Detect which cell encompasses the target text, then output its [X, Y] center coordinate. 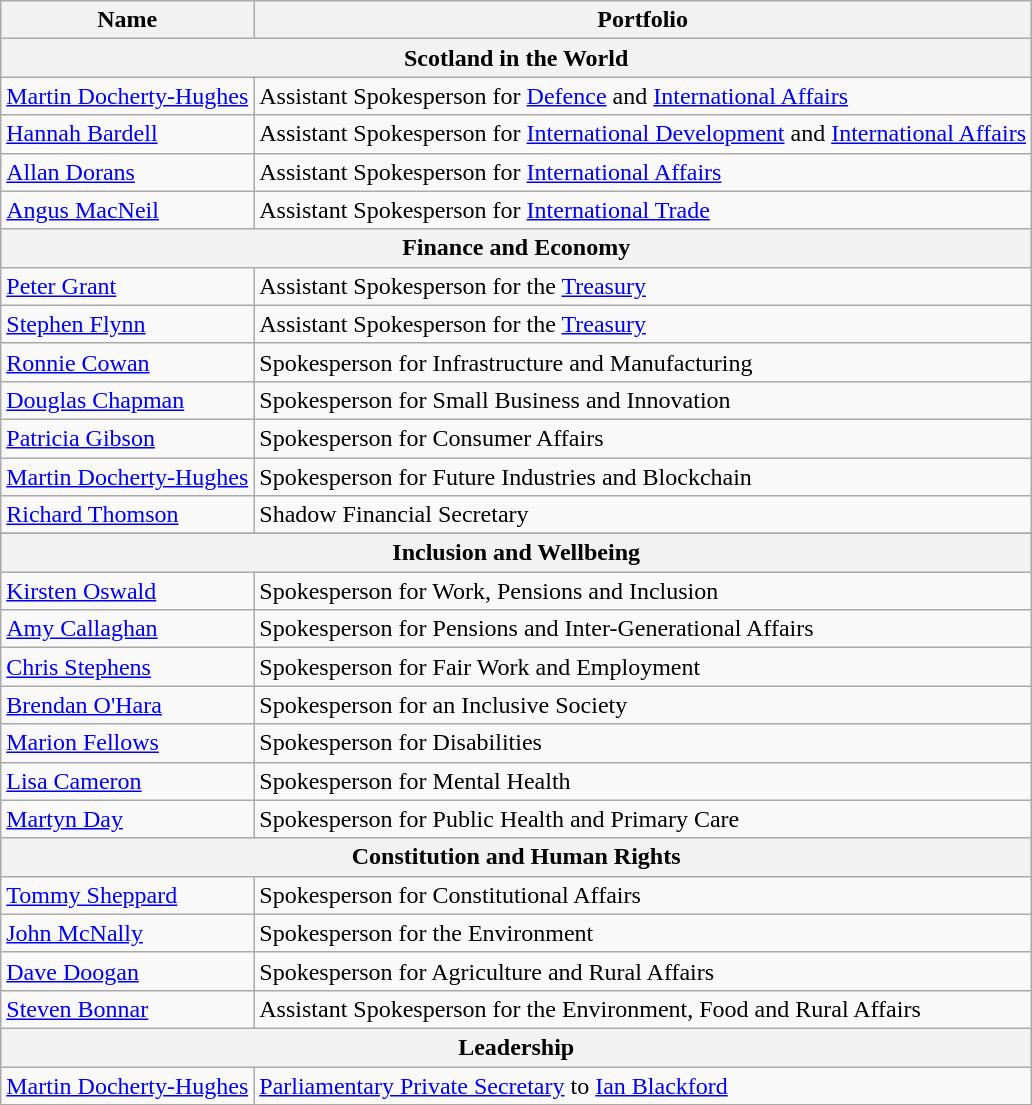
Shadow Financial Secretary [643, 515]
Dave Doogan [128, 971]
Lisa Cameron [128, 781]
Spokesperson for Disabilities [643, 743]
Tommy Sheppard [128, 895]
Chris Stephens [128, 667]
Hannah Bardell [128, 134]
Steven Bonnar [128, 1009]
Spokesperson for Infrastructure and Manufacturing [643, 362]
Leadership [516, 1047]
Constitution and Human Rights [516, 857]
Amy Callaghan [128, 629]
Spokesperson for Future Industries and Blockchain [643, 477]
Spokesperson for an Inclusive Society [643, 705]
Peter Grant [128, 286]
Portfolio [643, 20]
Spokesperson for Public Health and Primary Care [643, 819]
Assistant Spokesperson for the Environment, Food and Rural Affairs [643, 1009]
Spokesperson for Constitutional Affairs [643, 895]
Stephen Flynn [128, 324]
Martyn Day [128, 819]
Inclusion and Wellbeing [516, 553]
Assistant Spokesperson for International Affairs [643, 172]
Spokesperson for Fair Work and Employment [643, 667]
Parliamentary Private Secretary to Ian Blackford [643, 1085]
Finance and Economy [516, 248]
Spokesperson for Agriculture and Rural Affairs [643, 971]
Brendan O'Hara [128, 705]
Spokesperson for Consumer Affairs [643, 438]
Marion Fellows [128, 743]
Name [128, 20]
Douglas Chapman [128, 400]
Spokesperson for Pensions and Inter-Generational Affairs [643, 629]
Spokesperson for Small Business and Innovation [643, 400]
Ronnie Cowan [128, 362]
Assistant Spokesperson for Defence and International Affairs [643, 96]
Patricia Gibson [128, 438]
Assistant Spokesperson for International Trade [643, 210]
Richard Thomson [128, 515]
Angus MacNeil [128, 210]
Kirsten Oswald [128, 591]
Spokesperson for Work, Pensions and Inclusion [643, 591]
Spokesperson for the Environment [643, 933]
Spokesperson for Mental Health [643, 781]
Allan Dorans [128, 172]
John McNally [128, 933]
Assistant Spokesperson for International Development and International Affairs [643, 134]
Scotland in the World [516, 58]
